From the cell containing the given text, extract its center point as (X, Y) coordinate. 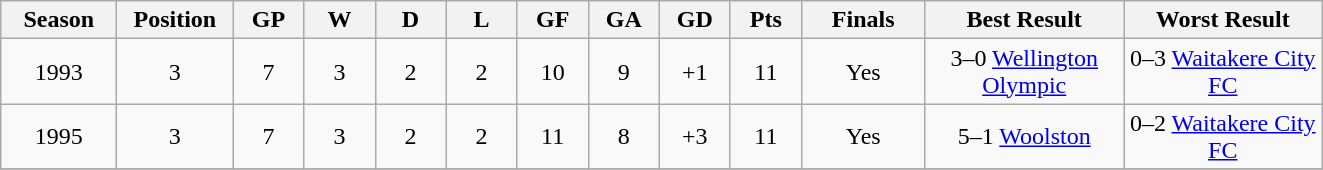
W (340, 20)
Pts (766, 20)
Best Result (1024, 20)
D (410, 20)
0–3 Waitakere City FC (1224, 72)
L (482, 20)
8 (624, 136)
Worst Result (1224, 20)
1995 (59, 136)
GD (694, 20)
3–0 Wellington Olympic (1024, 72)
GP (268, 20)
0–2 Waitakere City FC (1224, 136)
+1 (694, 72)
5–1 Woolston (1024, 136)
Position (175, 20)
+3 (694, 136)
GF (552, 20)
10 (552, 72)
9 (624, 72)
Finals (863, 20)
1993 (59, 72)
GA (624, 20)
Season (59, 20)
